Identify which cell holds the provided text, then report its (X, Y) central coordinate. 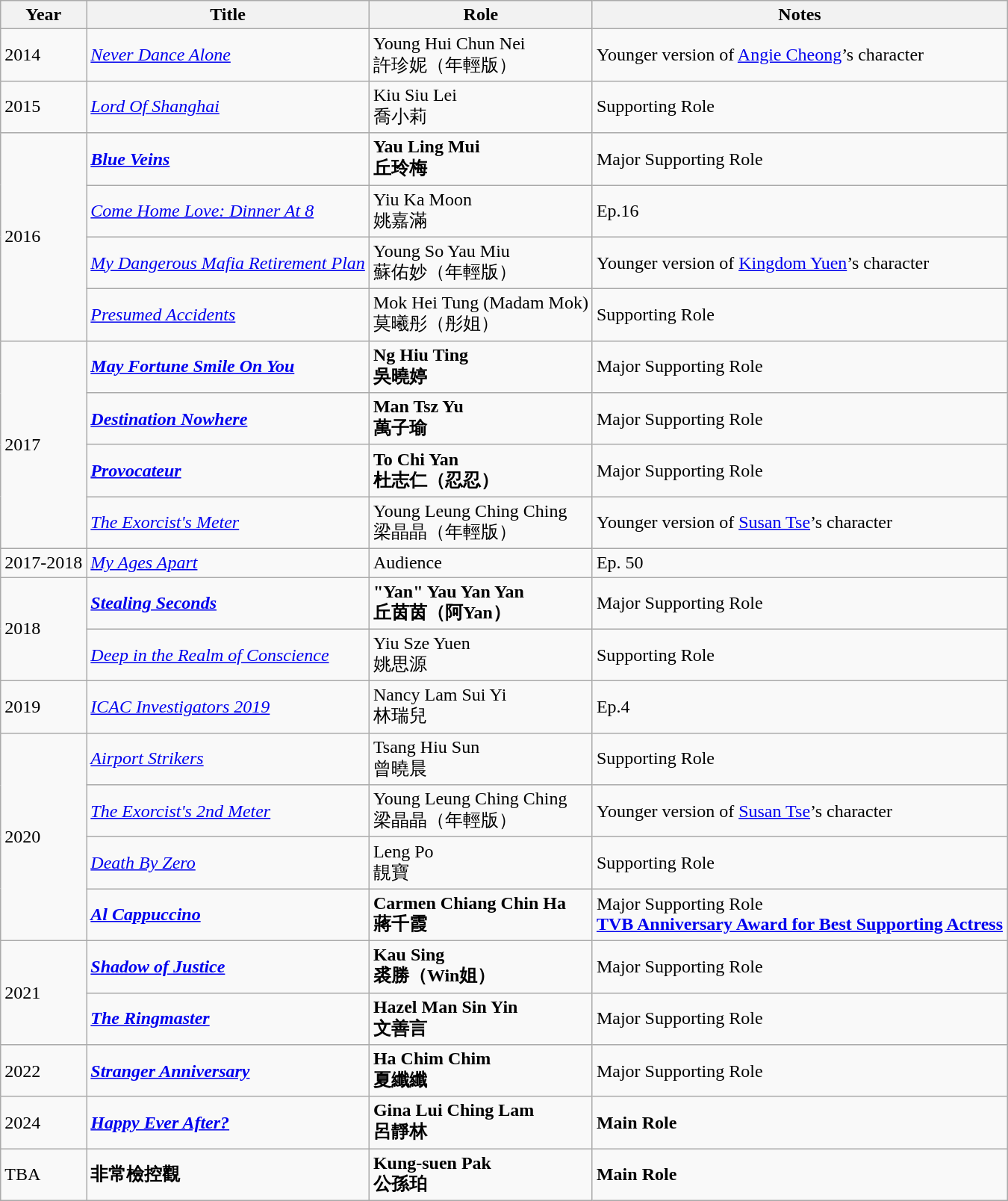
2017-2018 (43, 562)
Mok Hei Tung (Madam Mok)莫曦彤（彤姐） (481, 315)
Death By Zero (228, 863)
Kung-suen Pak 公孫珀 (481, 1175)
The Exorcist's 2nd Meter (228, 811)
Younger version of Kingdom Yuen’s character (799, 263)
Younger version of Angie Cheong’s character (799, 55)
My Ages Apart (228, 562)
Man Tsz Yu萬子瑜 (481, 419)
Never Dance Alone (228, 55)
Presumed Accidents (228, 315)
Nancy Lam Sui Yi林瑞兒 (481, 707)
Leng Po靚寶 (481, 863)
Audience (481, 562)
Kau Sing裘勝（Win姐） (481, 966)
Stranger Anniversary (228, 1071)
Al Cappuccino (228, 915)
2020 (43, 837)
Title (228, 15)
非常檢控觀 (228, 1175)
2022 (43, 1071)
Gina Lui Ching Lam呂靜林 (481, 1123)
2024 (43, 1123)
Year (43, 15)
To Chi Yan杜志仁（忍忍） (481, 471)
"Yan" Yau Yan Yan 丘茵茵（阿Yan） (481, 603)
Ep.4 (799, 707)
Ep.16 (799, 211)
Young So Yau Miu蘇佑妙（年輕版） (481, 263)
May Fortune Smile On You (228, 367)
Tsang Hiu Sun曾曉晨 (481, 759)
2014 (43, 55)
Blue Veins (228, 159)
Deep in the Realm of Conscience (228, 655)
Ng Hiu Ting吳曉婷 (481, 367)
My Dangerous Mafia Retirement Plan (228, 263)
Yiu Ka Moon姚嘉滿 (481, 211)
2019 (43, 707)
Happy Ever After? (228, 1123)
Carmen Chiang Chin Ha蔣千霞 (481, 915)
Shadow of Justice (228, 966)
Ep. 50 (799, 562)
Airport Strikers (228, 759)
Yau Ling Mui丘玲梅 (481, 159)
Kiu Siu Lei喬小莉 (481, 107)
Major Supporting Role TVB Anniversary Award for Best Supporting Actress (799, 915)
Destination Nowhere (228, 419)
2016 (43, 237)
Hazel Man Sin Yin文善言 (481, 1019)
Role (481, 15)
Lord Of Shanghai (228, 107)
The Exorcist's Meter (228, 523)
TBA (43, 1175)
Notes (799, 15)
Come Home Love: Dinner At 8 (228, 211)
2021 (43, 992)
Provocateur (228, 471)
The Ringmaster (228, 1019)
Stealing Seconds (228, 603)
2018 (43, 629)
Young Hui Chun Nei許珍妮（年輕版） (481, 55)
Yiu Sze Yuen姚思源 (481, 655)
Ha Chim Chim夏纖纖 (481, 1071)
2017 (43, 444)
2015 (43, 107)
ICAC Investigators 2019 (228, 707)
